Search for the cell housing the specified text and yield its [x, y] center coordinate. 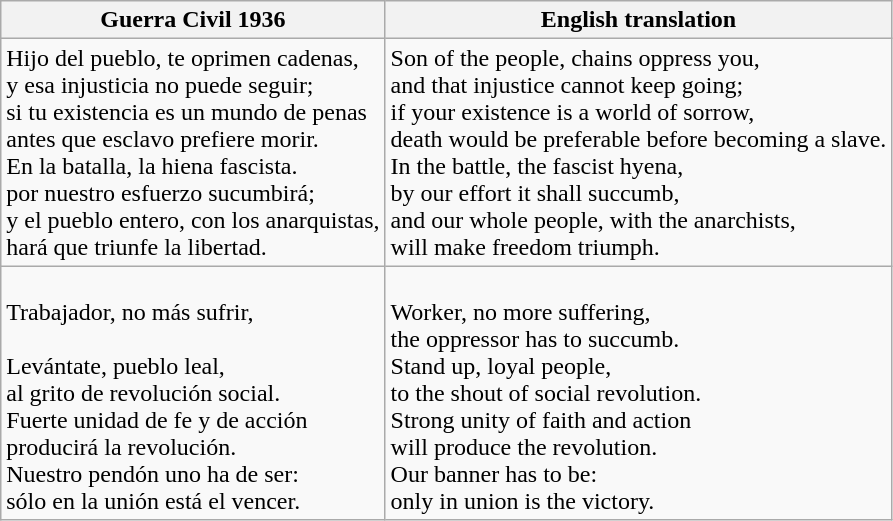
Guerra Civil 1936 [193, 20]
English translation [638, 20]
